Return the (x, y) coordinate for the center point of the cell that contains the specified text.  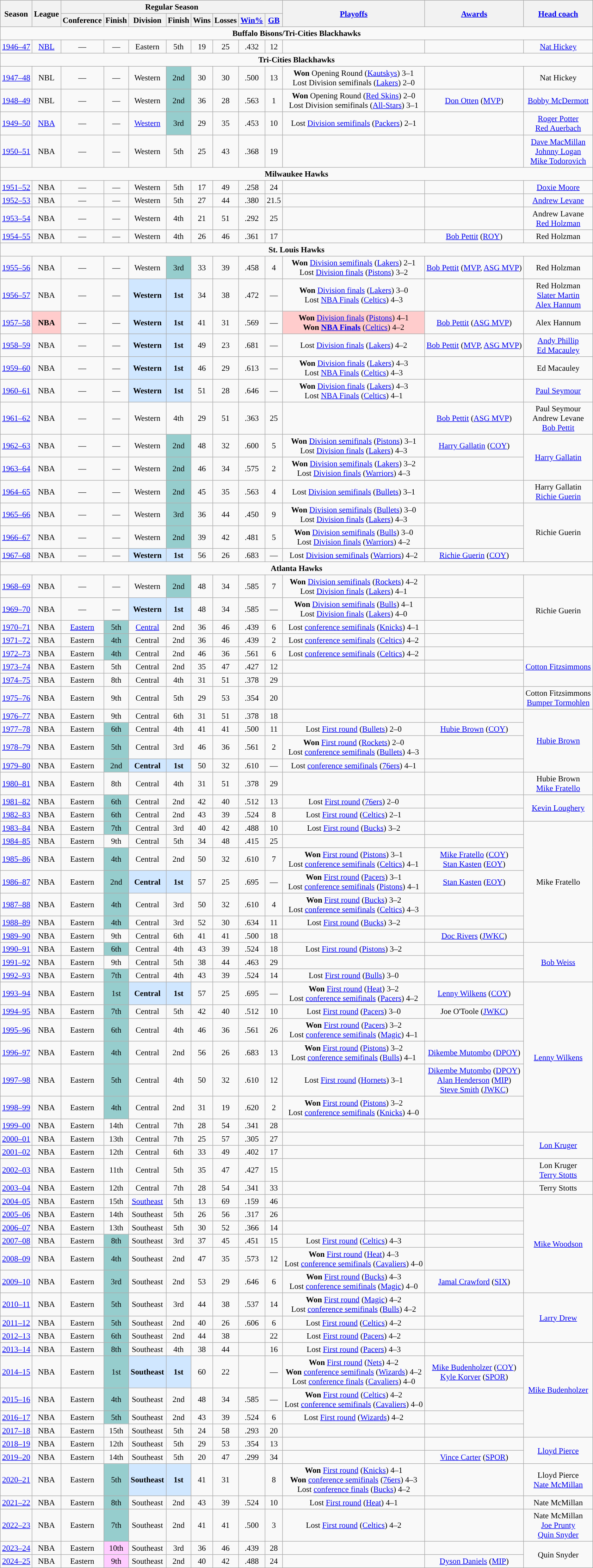
Terry Stotts (558, 1188)
Lost Division semifinals (Bullets) 3–1 (354, 491)
1975–76 (16, 698)
2005–06 (16, 1215)
1955–56 (16, 268)
2016–17 (16, 1418)
.481 (252, 537)
3 (274, 1525)
Won Division finals (Lakers) 3–0 Lost NBA Finals (Celtics) 4–3 (354, 295)
1968–69 (16, 586)
Lost Division semifinals (Warriors) 4–2 (354, 555)
Losses (226, 20)
1995–96 (16, 1030)
Conference (82, 20)
Won Division semifinals (Bulls) 4–1 Lost Division finals (Lakers) 4–0 (354, 609)
Lost First round (Pacers) 4–3 (354, 1349)
.575 (252, 469)
.159 (252, 1201)
1961–62 (16, 418)
Lost First round (Celtics) 2–1 (354, 814)
Won Opening Round (Red Skins) 2–0Lost Division semifinals (All-Stars) 3–1 (354, 101)
.317 (252, 1215)
Won First round (Pistons) 3–2 Lost conference semifinals (Knicks) 4–0 (354, 1107)
1959–60 (16, 368)
Doc Rivers (JWKC) (474, 936)
Lost First round (Pistons) 3–2 (354, 949)
Lost Division finals (Lakers) 4–2 (354, 345)
2007–08 (16, 1241)
Playoffs (354, 13)
Won Division finals (Lakers) 4–3Lost NBA Finals (Celtics) 4–3 (354, 368)
Mike Fratello (558, 882)
Lost conference semifinals (76ers) 4–1 (354, 765)
Won First round (Heat) 4–3Lost conference semifinals (Cavaliers) 4–0 (354, 1259)
1950–51 (16, 151)
2013–14 (16, 1349)
Harry Gallatin (558, 457)
1969–70 (16, 609)
Andy PhillipEd Macauley (558, 345)
1997–98 (16, 1080)
16 (274, 1349)
Lost First round (Bullets) 2–0 (354, 729)
Season (16, 13)
Jamal Crawford (SIX) (474, 1281)
Lost First round (76ers) 2–0 (354, 801)
Lost First round (Heat) 4–1 (354, 1503)
1954–55 (16, 236)
2012–13 (16, 1336)
1964–65 (16, 491)
Lost First round (Pacers) 3–0 (354, 1012)
Dyson Daniels (MIP) (474, 1561)
.380 (252, 200)
2004–05 (16, 1201)
Richie Guerin (COY) (474, 555)
60 (202, 1372)
2023–24 (16, 1548)
Don Otten (MVP) (474, 101)
1999–00 (16, 1126)
.258 (252, 187)
Hubie Brown (COY) (474, 729)
Won Division finals (Pistons) 4–1 Won NBA Finals (Celtics) 4–2 (354, 323)
1998–99 (16, 1107)
1990–91 (16, 949)
Lost First round (Celtics) 4–3 (354, 1241)
Atlanta Hawks (297, 568)
.537 (252, 1305)
1974–75 (16, 680)
1971–72 (16, 640)
Wins (202, 20)
2009–10 (16, 1281)
1963–64 (16, 469)
Quin Snyder (558, 1555)
.299 (252, 1457)
1983–84 (16, 828)
1985–86 (16, 859)
Roger PotterRed Auerbach (558, 123)
.292 (252, 219)
2008–09 (16, 1259)
1970–71 (16, 627)
23 (226, 345)
.366 (252, 1228)
2017–18 (16, 1431)
1987–88 (16, 904)
Lon Kruger (558, 1145)
.450 (252, 515)
Red HolzmanSlater MartinAlex Hannum (558, 295)
1981–82 (16, 801)
Won Division semifinals (Pistons) 3–1 Lost Division finals (Lakers) 4–3 (354, 446)
Stan Kasten (EOY) (474, 882)
69 (226, 1201)
21 (202, 219)
.463 (252, 963)
.453 (252, 123)
Lenny Wilkens (COY) (474, 994)
.415 (252, 841)
1972–73 (16, 654)
.293 (252, 1431)
Won First round (Bucks) 3–2Lost conference semifinals (Celtics) 4–3 (354, 904)
Won First round (Pacers) 3–2 Lost conference semifinals (Magic) 4–1 (354, 1030)
Lost First round (Hornets) 3–1 (354, 1080)
Cotton Fitzsimmons (558, 667)
.569 (252, 323)
1991–92 (16, 963)
Ed Macauley (558, 368)
Hubie Brown (558, 741)
Bob Weiss (558, 962)
.573 (252, 1259)
Lloyd Pierce (558, 1451)
Won First round (Pistons) 3–1 Lost conference semifinals (Celtics) 4–1 (354, 859)
.305 (252, 1139)
Won First round (Magic) 4–2Lost conference semifinals (Bulls) 4–2 (354, 1305)
1982–83 (16, 814)
10th (116, 1548)
1947–48 (16, 78)
1960–61 (16, 391)
.361 (252, 236)
Won First round (Pacers) 3–1Lost conference semifinals (Pistons) 4–1 (354, 882)
1965–66 (16, 515)
Buffalo Bisons/Tri-Cities Blackhawks (297, 33)
11th (116, 1170)
Dave MacMillanJohnny LoganMike Todorovich (558, 151)
1 (274, 101)
GB (274, 20)
Awards (474, 13)
2019–20 (16, 1457)
Won First round (Heat) 3–2 Lost conference semifinals (Pacers) 4–2 (354, 994)
Milwaukee Hawks (297, 174)
.363 (252, 418)
.368 (252, 151)
1966–67 (16, 537)
Lenny Wilkens (558, 1057)
Mike Woodson (558, 1244)
Won Division finals (Lakers) 4–3 Lost NBA Finals (Celtics) 4–1 (354, 391)
Win% (252, 20)
Harry GallatinRichie Guerin (558, 491)
Vince Carter (SPOR) (474, 1457)
2002–03 (16, 1170)
Won Division semifinals (Bulls) 3–0Lost Division finals (Warriors) 4–2 (354, 537)
1973–74 (16, 667)
Lost First round (Wizards) 4–2 (354, 1418)
Won First round (Bucks) 4–3 Lost conference semifinals (Magic) 4–0 (354, 1281)
1957–58 (16, 323)
1951–52 (16, 187)
Won First round (Nets) 4–2Won conference semifinals (Wizards) 4–2Lost conference finals (Cavaliers) 4–0 (354, 1372)
Bobby McDermott (558, 101)
1988–89 (16, 923)
.600 (252, 446)
Lost First round (Pacers) 4–2 (354, 1336)
1979–80 (16, 765)
Larry Drew (558, 1318)
1976–77 (16, 716)
Lost Division semifinals (Packers) 2–1 (354, 123)
9 (274, 515)
Hubie BrownMike Fratello (558, 783)
2022–23 (16, 1525)
Won First round (Knicks) 4–1 Won conference semifinals (76ers) 4–3 Lost conference finals (Bucks) 4–2 (354, 1480)
2014–15 (16, 1372)
.451 (252, 1241)
St. Louis Hawks (297, 250)
1953–54 (16, 219)
37 (202, 1241)
1977–78 (16, 729)
Dikembe Mutombo (DPOY) (474, 1052)
Mike Budenholzer (COY)Kyle Korver (SPOR) (474, 1372)
Nate McMillanJoe PruntyQuin Snyder (558, 1525)
2010–11 (16, 1305)
Cotton FitzsimmonsBumper Tormohlen (558, 698)
2006–07 (16, 1228)
Tri-Cities Blackhawks (297, 60)
1952–53 (16, 200)
Doxie Moore (558, 187)
Won Division semifinals (Rockets) 4–2Lost Division finals (Lakers) 4–1 (354, 586)
2000–01 (16, 1139)
Mike Fratello (COY)Stan Kasten (EOY) (474, 859)
2021–22 (16, 1503)
1962–63 (16, 446)
1993–94 (16, 994)
.634 (252, 923)
2001–02 (16, 1152)
Paul Seymour (558, 391)
Lost First round (Bulls) 3–0 (354, 976)
2003–04 (16, 1188)
Won Division semifinals (Bullets) 3–0 Lost Division finals (Lakers) 4–3 (354, 515)
1994–95 (16, 1012)
.402 (252, 1152)
1949–50 (16, 123)
Mike Budenholzer (558, 1390)
2020–21 (16, 1480)
Andrew LavaneRed Holzman (558, 219)
Lost conference semifinals (Knicks) 4–1 (354, 627)
1958–59 (16, 345)
.620 (252, 1107)
Won Division semifinals (Lakers) 2–1 Lost Division finals (Pistons) 3–2 (354, 268)
Joe O'Toole (JWKC) (474, 1012)
2011–12 (16, 1323)
2015–16 (16, 1399)
58 (226, 1431)
1980–81 (16, 783)
Regular Season (172, 7)
1956–57 (16, 295)
Won First round (Pistons) 3–2 Lost conference semifinals (Bulls) 4–1 (354, 1052)
.606 (252, 1323)
Won First round (Rockets) 2–0 Lost conference semifinals (Bullets) 4–3 (354, 747)
Harry Gallatin (COY) (474, 446)
Won Division semifinals (Lakers) 3–2 Lost Division finals (Warriors) 4–3 (354, 469)
Kevin Loughery (558, 808)
.472 (252, 295)
21.5 (274, 200)
Dikembe Mutombo (DPOY)Alan Henderson (MIP)Steve Smith (JWKC) (474, 1080)
1984–85 (16, 841)
.458 (252, 268)
Nate McMillan (558, 1503)
Andrew Levane (558, 200)
1986–87 (16, 882)
Bob Pettit (ROY) (474, 236)
.681 (252, 345)
Head coach (558, 13)
.613 (252, 368)
1948–49 (16, 101)
1992–93 (16, 976)
Alex Hannum (558, 323)
.432 (252, 47)
Division (147, 20)
Won Opening Round (Kautskys) 3–1 Lost Division semifinals (Lakers) 2–0 (354, 78)
1967–68 (16, 555)
2024–25 (16, 1561)
Won First round (Celtics) 4–2 Lost conference semifinals (Cavaliers) 4–0 (354, 1399)
1946–47 (16, 47)
Paul SeymourAndrew LevaneBob Pettit (558, 418)
1978–79 (16, 747)
League (47, 13)
Lon KrugerTerry Stotts (558, 1170)
1989–90 (16, 936)
2018–19 (16, 1444)
Lloyd PierceNate McMillan (558, 1480)
1996–97 (16, 1052)
